Output the [x, y] coordinate of the center of the cell containing the given text.  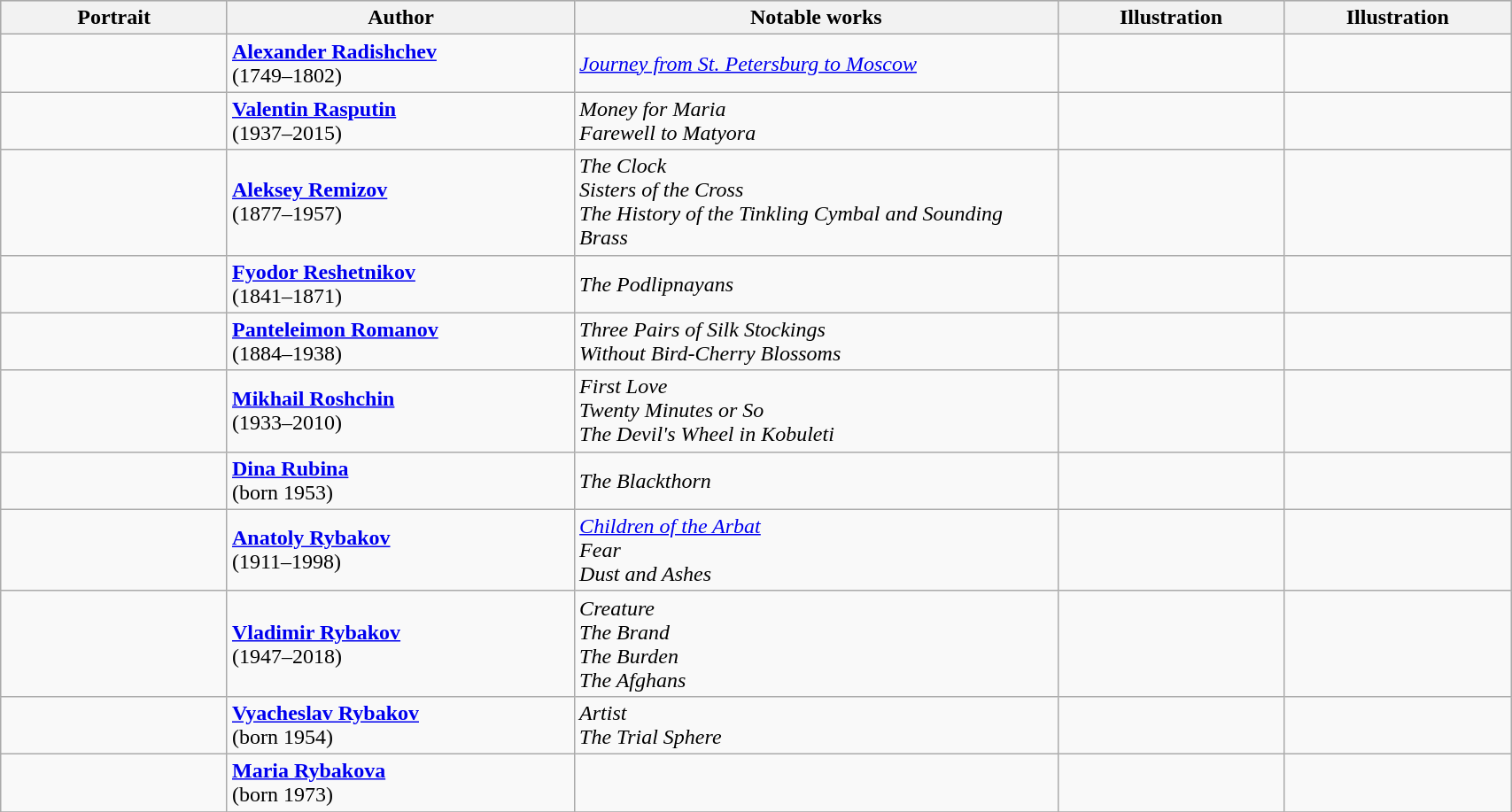
Vladimir Rybakov(1947–2018) [400, 643]
Mikhail Roshchin(1933–2010) [400, 411]
Fyodor Reshetnikov(1841–1871) [400, 283]
Valentin Rasputin(1937–2015) [400, 120]
The Podlipnayans [817, 283]
Portrait [114, 18]
Money for MariaFarewell to Matyora [817, 120]
Alexander Radishchev(1749–1802) [400, 64]
ArtistThe Trial Sphere [817, 724]
CreatureThe BrandThe BurdenThe Afghans [817, 643]
First LoveTwenty Minutes or SoThe Devil's Wheel in Kobuleti [817, 411]
Anatoly Rybakov(1911–1998) [400, 550]
The ClockSisters of the CrossThe History of the Tinkling Cymbal and Sounding Brass [817, 202]
Aleksey Remizov(1877–1957) [400, 202]
Vyacheslav Rybakov(born 1954) [400, 724]
Panteleimon Romanov(1884–1938) [400, 342]
Three Pairs of Silk StockingsWithout Bird-Cherry Blossoms [817, 342]
Notable works [817, 18]
The Blackthorn [817, 480]
Maria Rybakova(born 1973) [400, 783]
Author [400, 18]
Children of the ArbatFearDust and Ashes [817, 550]
Dina Rubina(born 1953) [400, 480]
Journey from St. Petersburg to Moscow [817, 64]
